Search for the cell housing the specified text and yield its [X, Y] center coordinate. 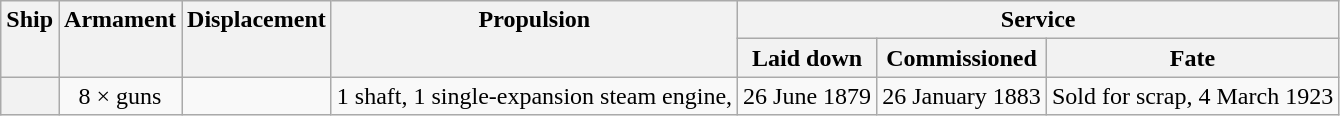
Fate [1192, 58]
Ship [30, 39]
Laid down [808, 58]
Sold for scrap, 4 March 1923 [1192, 96]
Propulsion [534, 39]
Displacement [257, 39]
Armament [120, 39]
Service [1038, 20]
26 June 1879 [808, 96]
Commissioned [962, 58]
1 shaft, 1 single-expansion steam engine, [534, 96]
26 January 1883 [962, 96]
8 × guns [120, 96]
